Pinpoint the cell where the given text exists, returning its (X, Y) midpoint coordinate. 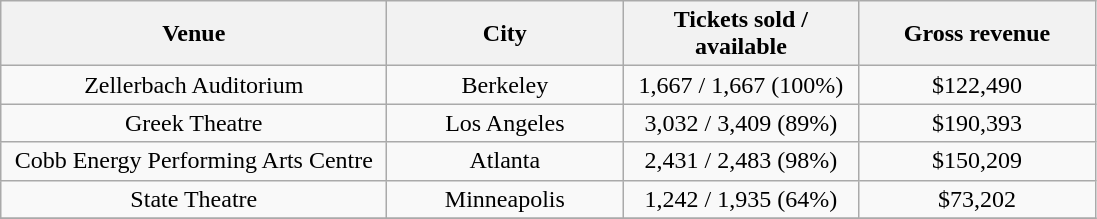
$150,209 (977, 161)
$122,490 (977, 85)
Zellerbach Auditorium (194, 85)
City (505, 34)
1,242 / 1,935 (64%) (741, 199)
Tickets sold / available (741, 34)
Greek Theatre (194, 123)
3,032 / 3,409 (89%) (741, 123)
Cobb Energy Performing Arts Centre (194, 161)
Gross revenue (977, 34)
Minneapolis (505, 199)
$73,202 (977, 199)
$190,393 (977, 123)
Berkeley (505, 85)
Los Angeles (505, 123)
Atlanta (505, 161)
Venue (194, 34)
2,431 / 2,483 (98%) (741, 161)
1,667 / 1,667 (100%) (741, 85)
State Theatre (194, 199)
